Detect which cell encompasses the target text, then output its [X, Y] center coordinate. 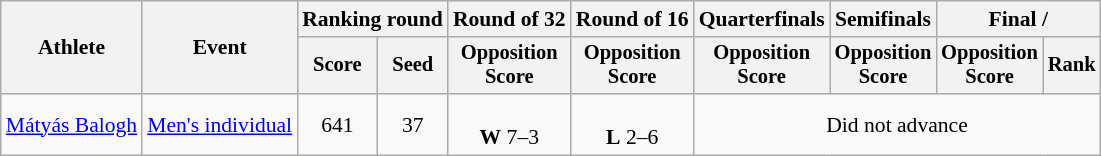
Event [220, 48]
Athlete [72, 48]
Score [338, 66]
Men's individual [220, 124]
L 2–6 [632, 124]
Rank [1072, 66]
Ranking round [372, 19]
Mátyás Balogh [72, 124]
Seed [413, 66]
Semifinals [884, 19]
Round of 32 [510, 19]
641 [338, 124]
37 [413, 124]
Round of 16 [632, 19]
Final / [1018, 19]
W 7–3 [510, 124]
Did not advance [898, 124]
Quarterfinals [762, 19]
